Detect which cell encompasses the target text, then output its (x, y) center coordinate. 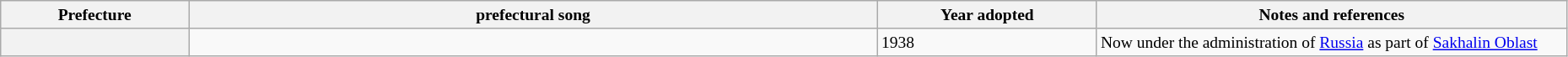
Notes and references (1331, 15)
Year adopted (987, 15)
1938 (987, 42)
Now under the administration of Russia as part of Sakhalin Oblast (1331, 42)
Prefecture (94, 15)
prefectural song (533, 15)
